Identify which cell holds the provided text, then report its [x, y] central coordinate. 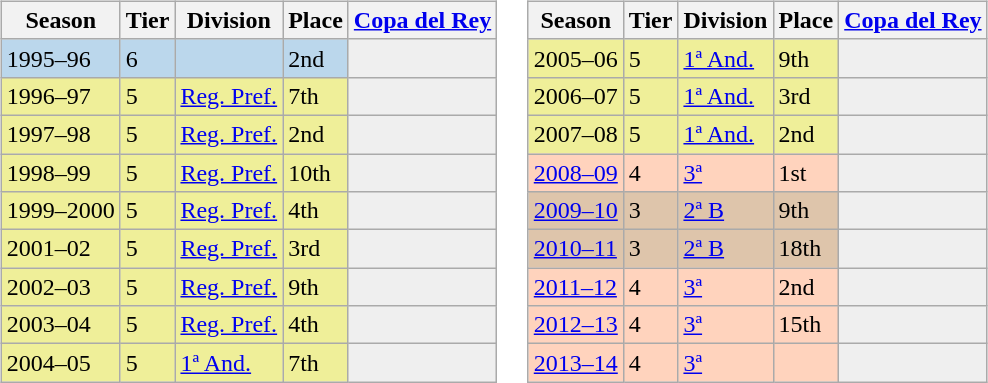
2008–09 [576, 173]
2013–14 [576, 363]
1997–98 [60, 134]
1998–99 [60, 173]
18th [806, 249]
2011–12 [576, 287]
1995–96 [60, 58]
2001–02 [60, 249]
2009–10 [576, 211]
15th [806, 325]
1999–2000 [60, 211]
1996–97 [60, 96]
2010–11 [576, 249]
10th [316, 173]
2003–04 [60, 325]
6 [148, 58]
2004–05 [60, 363]
2002–03 [60, 287]
2005–06 [576, 58]
2007–08 [576, 134]
1st [806, 173]
2006–07 [576, 96]
2012–13 [576, 325]
